Determine the [x, y] coordinate at the center of the cell enclosing the given text.  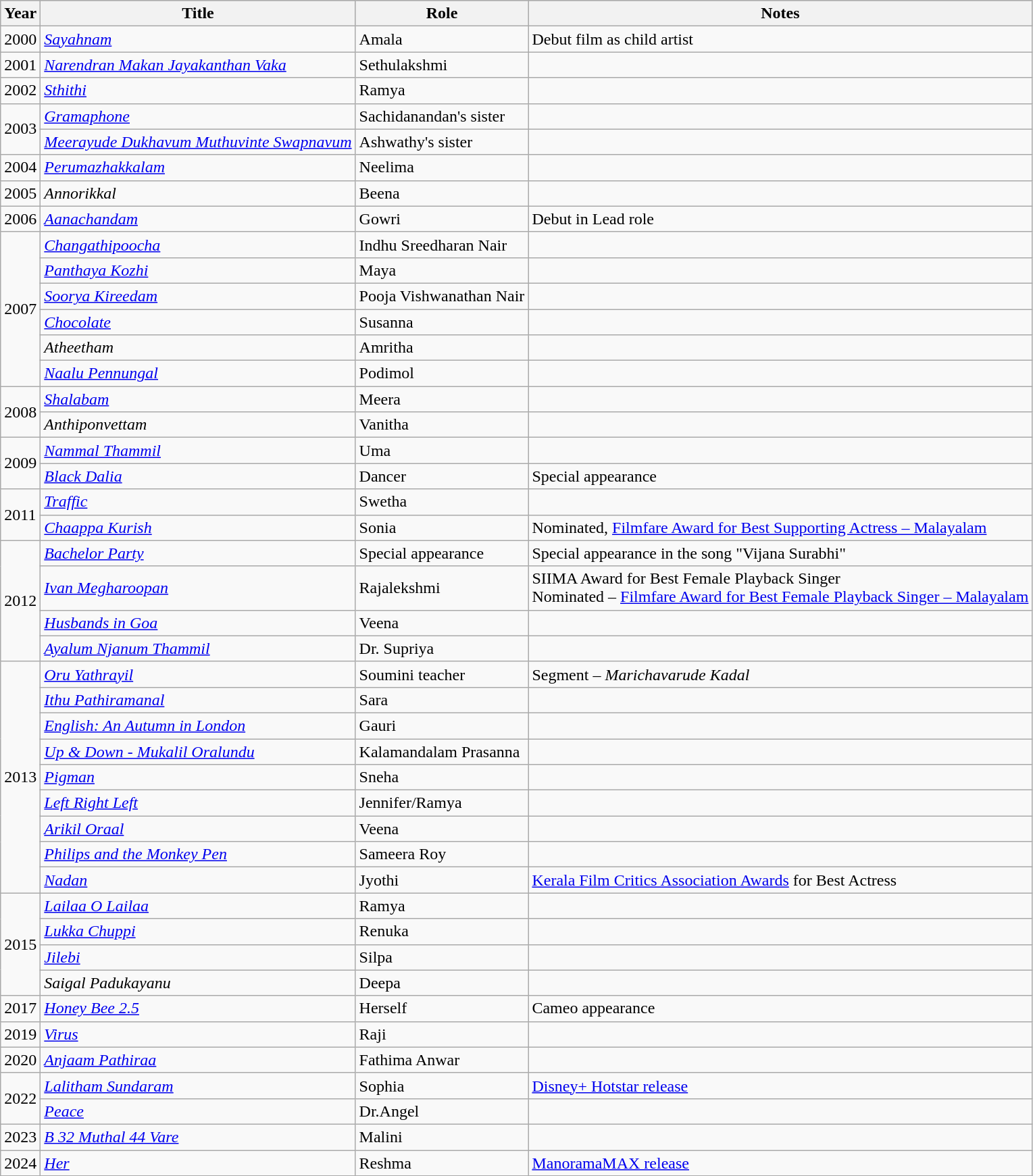
Sophia [442, 1085]
Amala [442, 39]
2013 [20, 777]
B 32 Muthal 44 Vare [198, 1137]
Gowri [442, 219]
2007 [20, 309]
2004 [20, 168]
Arikil Oraal [198, 829]
Dr. Supriya [442, 648]
Gramaphone [198, 116]
Lalitham Sundaram [198, 1085]
2015 [20, 944]
Ayalum Njanum Thammil [198, 648]
Debut film as child artist [780, 39]
Cameo appearance [780, 1008]
Maya [442, 270]
2011 [20, 515]
Amritha [442, 348]
Silpa [442, 957]
Susanna [442, 322]
Disney+ Hotstar release [780, 1085]
2001 [20, 65]
Sara [442, 700]
Meera [442, 399]
Her [198, 1162]
Reshma [442, 1162]
Oru Yathrayil [198, 674]
Dr.Angel [442, 1111]
Raji [442, 1034]
2000 [20, 39]
Neelima [442, 168]
Swetha [442, 502]
Bachelor Party [198, 553]
Sethulakshmi [442, 65]
Malini [442, 1137]
Honey Bee 2.5 [198, 1008]
Chaappa Kurish [198, 528]
Podimol [442, 374]
Nominated, Filmfare Award for Best Supporting Actress – Malayalam [780, 528]
Traffic [198, 502]
Nammal Thammil [198, 451]
ManoramaMAX release [780, 1162]
Segment – Marichavarude Kadal [780, 674]
Peace [198, 1111]
Gauri [442, 725]
Husbands in Goa [198, 623]
Shalabam [198, 399]
Sneha [442, 777]
2009 [20, 463]
Role [442, 14]
Nadan [198, 880]
Pooja Vishwanathan Nair [442, 296]
2003 [20, 129]
Narendran Makan Jayakanthan Vaka [198, 65]
2008 [20, 412]
Indhu Sreedharan Nair [442, 245]
Uma [442, 451]
Aanachandam [198, 219]
Dancer [442, 476]
Soumini teacher [442, 674]
Pigman [198, 777]
Jilebi [198, 957]
Up & Down - Mukalil Oralundu [198, 752]
Vanitha [442, 425]
Left Right Left [198, 803]
Lailaa O Lailaa [198, 906]
Sthithi [198, 91]
Anjaam Pathiraa [198, 1060]
Sachidanandan's sister [442, 116]
Ivan Megharoopan [198, 588]
Annorikkal [198, 193]
2019 [20, 1034]
Ithu Pathiramanal [198, 700]
Chocolate [198, 322]
Kalamandalam Prasanna [442, 752]
2017 [20, 1008]
2012 [20, 601]
Renuka [442, 931]
Virus [198, 1034]
Special appearance in the song "Vijana Surabhi" [780, 553]
Title [198, 14]
Sameera Roy [442, 854]
Meerayude Dukhavum Muthuvinte Swapnavum [198, 142]
Jennifer/Ramya [442, 803]
Deepa [442, 983]
Debut in Lead role [780, 219]
Sayahnam [198, 39]
Black Dalia [198, 476]
Fathima Anwar [442, 1060]
Notes [780, 14]
Panthaya Kozhi [198, 270]
Changathipoocha [198, 245]
Rajalekshmi [442, 588]
Year [20, 14]
2005 [20, 193]
Soorya Kireedam [198, 296]
English: An Autumn in London [198, 725]
Anthiponvettam [198, 425]
Herself [442, 1008]
2020 [20, 1060]
Kerala Film Critics Association Awards for Best Actress [780, 880]
2002 [20, 91]
Atheetham [198, 348]
Sonia [442, 528]
Philips and the Monkey Pen [198, 854]
Saigal Padukayanu [198, 983]
Ashwathy's sister [442, 142]
2006 [20, 219]
SIIMA Award for Best Female Playback SingerNominated – Filmfare Award for Best Female Playback Singer – Malayalam [780, 588]
2024 [20, 1162]
Perumazhakkalam [198, 168]
2022 [20, 1098]
Jyothi [442, 880]
Lukka Chuppi [198, 931]
Beena [442, 193]
Naalu Pennungal [198, 374]
2023 [20, 1137]
